Pinpoint the cell where the given text exists, returning its [X, Y] midpoint coordinate. 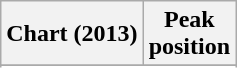
Peakposition [189, 34]
Chart (2013) [72, 34]
